Scan for the cell matching the given text and deliver its [x, y] coordinate at center. 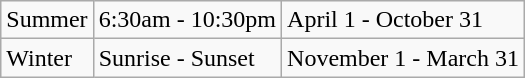
Sunrise - Sunset [187, 58]
April 1 - October 31 [404, 20]
Summer [47, 20]
Winter [47, 58]
November 1 - March 31 [404, 58]
6:30am - 10:30pm [187, 20]
